Capture the cell that displays the provided text and extract its [X, Y] central coordinate. 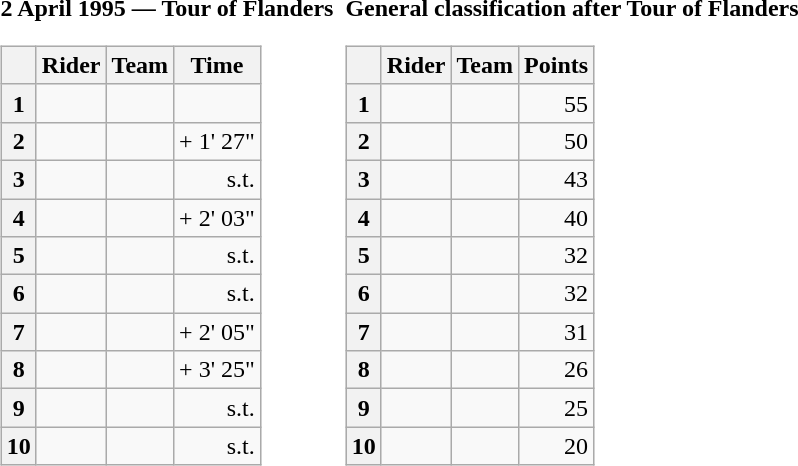
20 [556, 446]
+ 3' 25" [218, 370]
Points [556, 65]
Time [218, 65]
+ 2' 03" [218, 217]
+ 1' 27" [218, 141]
25 [556, 408]
26 [556, 370]
55 [556, 103]
31 [556, 332]
50 [556, 141]
+ 2' 05" [218, 332]
43 [556, 179]
40 [556, 217]
